Extract the (X, Y) coordinate from the center of the cell holding the provided text.  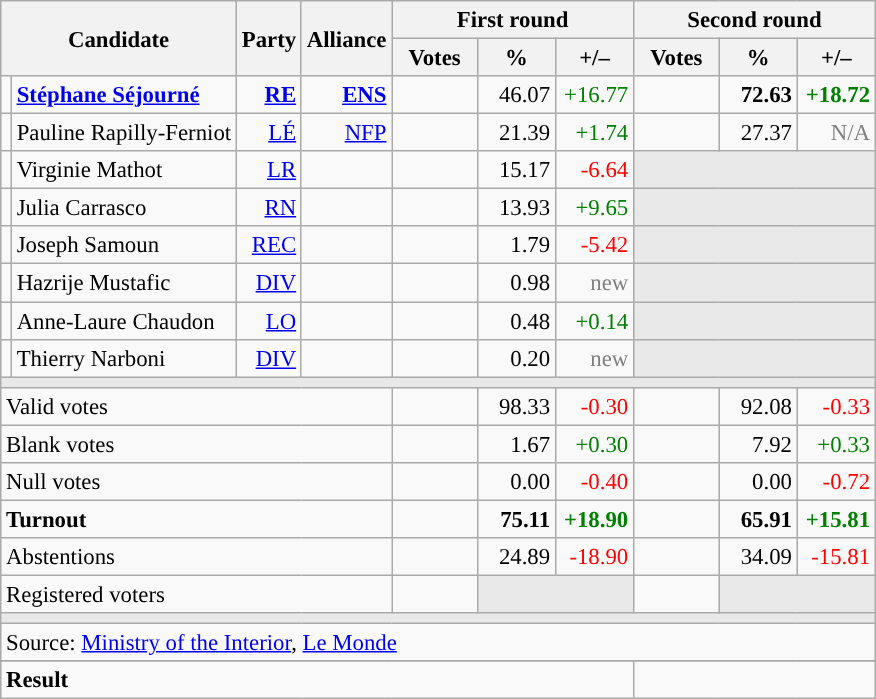
Julia Carrasco (124, 208)
Pauline Rapilly-Ferniot (124, 133)
Abstentions (196, 557)
Turnout (196, 519)
+0.14 (594, 321)
65.91 (758, 519)
Virginie Mathot (124, 170)
First round (513, 20)
RN (268, 208)
+16.77 (594, 95)
Null votes (196, 482)
Thierry Narboni (124, 358)
+0.30 (594, 444)
LÉ (268, 133)
92.08 (758, 406)
0.20 (516, 358)
Valid votes (196, 406)
34.09 (758, 557)
-0.33 (836, 406)
+18.72 (836, 95)
NFP (346, 133)
Joseph Samoun (124, 245)
+9.65 (594, 208)
+0.33 (836, 444)
LO (268, 321)
Party (268, 38)
LR (268, 170)
Result (318, 680)
+15.81 (836, 519)
ENS (346, 95)
1.79 (516, 245)
Hazrije Mustafic (124, 283)
21.39 (516, 133)
98.33 (516, 406)
0.98 (516, 283)
-6.64 (594, 170)
27.37 (758, 133)
+18.90 (594, 519)
0.48 (516, 321)
46.07 (516, 95)
-0.72 (836, 482)
-0.30 (594, 406)
Registered voters (196, 594)
Blank votes (196, 444)
Stéphane Séjourné (124, 95)
Source: Ministry of the Interior, Le Monde (438, 643)
-0.40 (594, 482)
-15.81 (836, 557)
1.67 (516, 444)
75.11 (516, 519)
N/A (836, 133)
72.63 (758, 95)
REC (268, 245)
Second round (755, 20)
7.92 (758, 444)
-18.90 (594, 557)
24.89 (516, 557)
Anne-Laure Chaudon (124, 321)
13.93 (516, 208)
+1.74 (594, 133)
15.17 (516, 170)
RE (268, 95)
-5.42 (594, 245)
Alliance (346, 38)
Candidate (119, 38)
